Return the [X, Y] coordinate for the center point of the cell that contains the specified text.  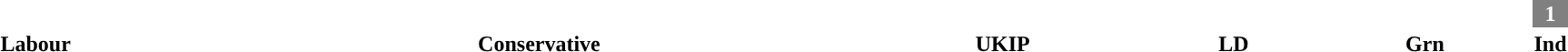
4 [1003, 14]
13 [539, 14]
